Output the (x, y) coordinate of the center of the cell containing the given text.  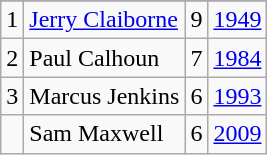
Marcus Jenkins (104, 96)
2 (12, 58)
1949 (238, 20)
1984 (238, 58)
1993 (238, 96)
9 (196, 20)
Sam Maxwell (104, 134)
Paul Calhoun (104, 58)
2009 (238, 134)
3 (12, 96)
7 (196, 58)
1 (12, 20)
Jerry Claiborne (104, 20)
